Detect which cell encompasses the target text, then output its (x, y) center coordinate. 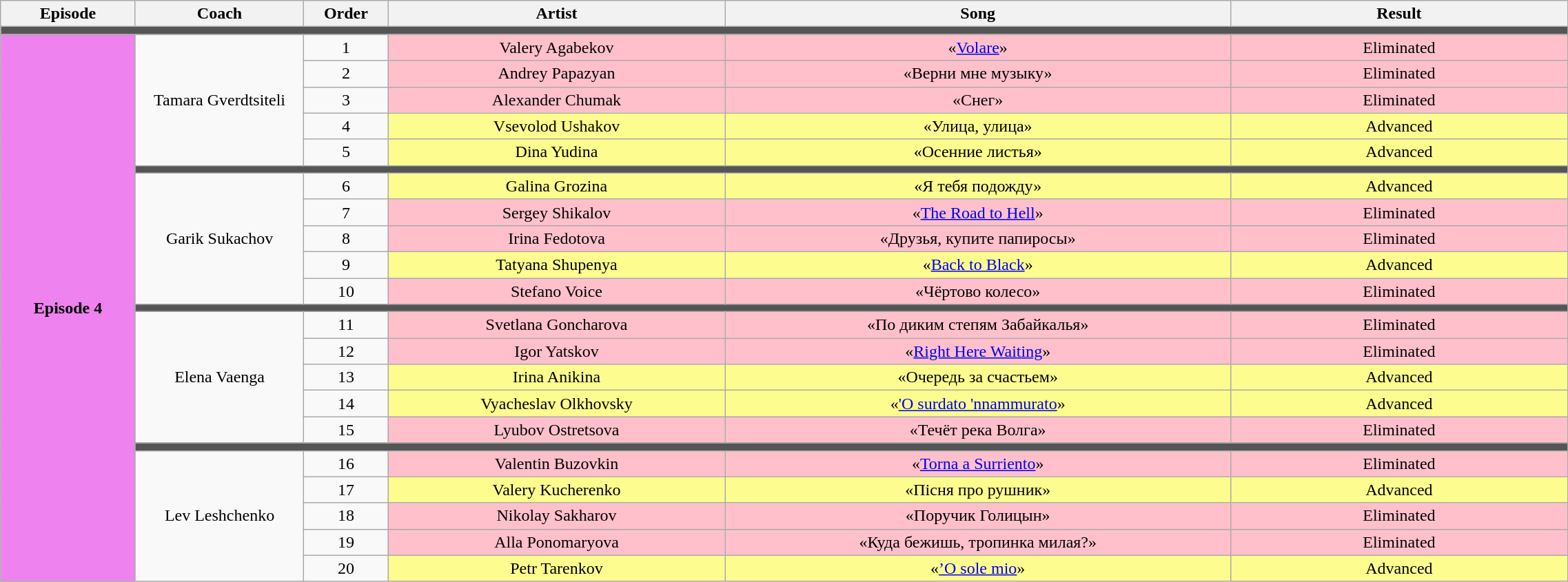
Lev Leshchenko (219, 516)
«Осенние листья» (977, 152)
Valentin Buzovkin (557, 464)
«По диким степям Забайкалья» (977, 325)
Irina Fedotova (557, 238)
12 (346, 351)
«Улица, улица» (977, 126)
«Я тебя подожду» (977, 186)
«Снег» (977, 100)
«Right Here Waiting» (977, 351)
15 (346, 430)
«Torna a Surriento» (977, 464)
Irina Anikina (557, 377)
Petr Tarenkov (557, 568)
Order (346, 14)
9 (346, 264)
Stefano Voice (557, 291)
Vyacheslav Olkhovsky (557, 404)
Artist (557, 14)
Sergey Shikalov (557, 212)
«Очередь за счастьем» (977, 377)
Igor Yatskov (557, 351)
Valery Agabekov (557, 48)
Nikolay Sakharov (557, 516)
«'O surdato 'nnammurato» (977, 404)
«Чёртово колесо» (977, 291)
20 (346, 568)
7 (346, 212)
Dina Yudina (557, 152)
Elena Vaenga (219, 377)
«’O sole mio» (977, 568)
Song (977, 14)
Tatyana Shupenya (557, 264)
«Volare» (977, 48)
Episode 4 (68, 308)
18 (346, 516)
1 (346, 48)
«The Road to Hell» (977, 212)
11 (346, 325)
Valery Kucherenko (557, 490)
Garik Sukachov (219, 238)
2 (346, 74)
Alexander Chumak (557, 100)
Coach (219, 14)
8 (346, 238)
19 (346, 542)
«Back to Black» (977, 264)
«Поручик Голицын» (977, 516)
«Течёт река Волга» (977, 430)
14 (346, 404)
Result (1399, 14)
Andrey Papazyan (557, 74)
Tamara Gverdtsiteli (219, 100)
3 (346, 100)
Galina Grozina (557, 186)
Svetlana Goncharova (557, 325)
16 (346, 464)
13 (346, 377)
6 (346, 186)
Episode (68, 14)
5 (346, 152)
10 (346, 291)
17 (346, 490)
«Пісня про рушник» (977, 490)
«Друзья, купите папиросы» (977, 238)
Lyubov Ostretsova (557, 430)
4 (346, 126)
«Куда бежишь, тропинка милая?» (977, 542)
Vsevolod Ushakov (557, 126)
«Верни мне музыку» (977, 74)
Alla Ponomaryova (557, 542)
